Scan for the cell matching the given text and deliver its (x, y) coordinate at center. 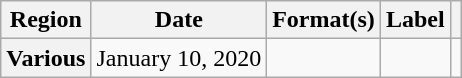
Date (179, 20)
Region (46, 20)
Various (46, 58)
Label (415, 20)
January 10, 2020 (179, 58)
Format(s) (324, 20)
